Pinpoint the cell where the given text exists, returning its (X, Y) midpoint coordinate. 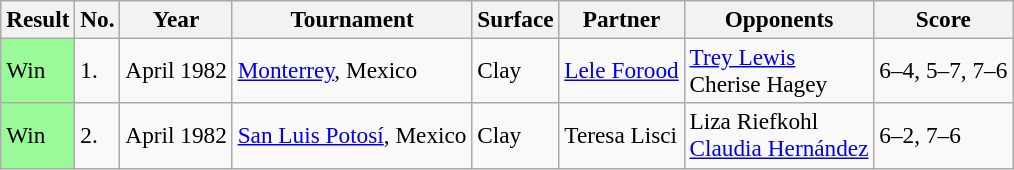
Partner (622, 19)
Result (38, 19)
Year (176, 19)
San Luis Potosí, Mexico (352, 136)
Tournament (352, 19)
Teresa Lisci (622, 136)
6–2, 7–6 (944, 136)
Opponents (779, 19)
No. (98, 19)
1. (98, 70)
Lele Forood (622, 70)
Score (944, 19)
Surface (516, 19)
Liza Riefkohl Claudia Hernández (779, 136)
Monterrey, Mexico (352, 70)
Trey Lewis Cherise Hagey (779, 70)
2. (98, 136)
6–4, 5–7, 7–6 (944, 70)
